Extract the (X, Y) coordinate from the center of the cell holding the provided text.  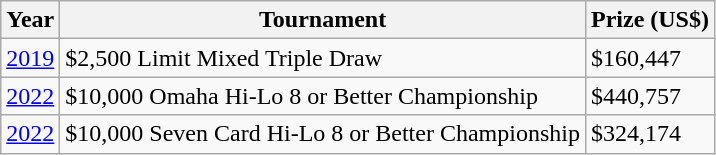
$2,500 Limit Mixed Triple Draw (323, 58)
Tournament (323, 20)
$10,000 Seven Card Hi-Lo 8 or Better Championship (323, 134)
$324,174 (650, 134)
$10,000 Omaha Hi-Lo 8 or Better Championship (323, 96)
Prize (US$) (650, 20)
Year (30, 20)
$440,757 (650, 96)
$160,447 (650, 58)
2019 (30, 58)
